Return [x, y] of the center of cell containing provided text 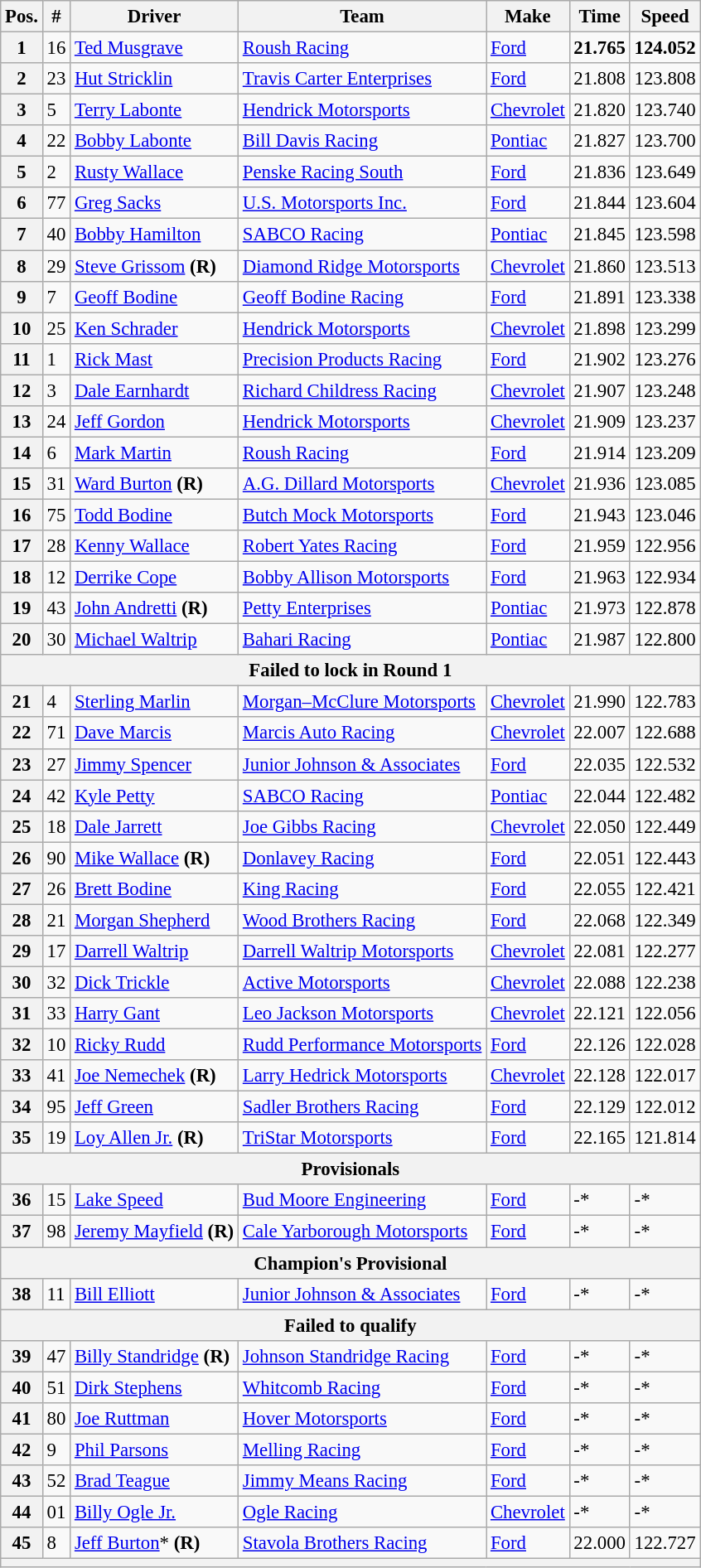
Precision Products Racing [363, 359]
122.421 [665, 889]
Petty Enterprises [363, 608]
Bahari Racing [363, 640]
Kyle Petty [154, 796]
122.727 [665, 1543]
Harry Gant [154, 1014]
22.128 [600, 1076]
Ken Schrader [154, 328]
Jeff Gordon [154, 422]
22.000 [600, 1543]
22.044 [600, 796]
22.165 [600, 1138]
22.081 [600, 951]
Cale Yarborough Motorsports [363, 1232]
A.G. Dillard Motorsports [363, 484]
122.783 [665, 702]
22.007 [600, 733]
Mark Martin [154, 452]
75 [56, 515]
122.532 [665, 764]
Time [600, 17]
Make [528, 17]
47 [56, 1356]
Geoff Bodine Racing [363, 297]
123.740 [665, 110]
Jimmy Means Racing [363, 1481]
77 [56, 203]
Greg Sacks [154, 203]
21.836 [600, 172]
122.956 [665, 546]
Darrell Waltrip [154, 951]
Ted Musgrave [154, 48]
21.845 [600, 235]
21.902 [600, 359]
Joe Nemechek (R) [154, 1076]
Ricky Rudd [154, 1045]
122.443 [665, 858]
Rick Mast [154, 359]
21.936 [600, 484]
122.012 [665, 1107]
21.765 [600, 48]
Phil Parsons [154, 1449]
Bill Elliott [154, 1294]
123.276 [665, 359]
Marcis Auto Racing [363, 733]
Morgan Shepherd [154, 920]
122.878 [665, 608]
21.860 [600, 266]
Bobby Hamilton [154, 235]
122.017 [665, 1076]
14 [22, 452]
21.943 [600, 515]
Butch Mock Motorsports [363, 515]
Rudd Performance Motorsports [363, 1045]
123.513 [665, 266]
Penske Racing South [363, 172]
Driver [154, 17]
Joe Gibbs Racing [363, 826]
Derrike Cope [154, 578]
Speed [665, 17]
Hut Stricklin [154, 79]
Bill Davis Racing [363, 141]
Bud Moore Engineering [363, 1201]
22.121 [600, 1014]
20 [22, 640]
Diamond Ridge Motorsports [363, 266]
123.299 [665, 328]
44 [22, 1512]
22.050 [600, 826]
21.914 [600, 452]
Billy Standridge (R) [154, 1356]
45 [22, 1543]
U.S. Motorsports Inc. [363, 203]
51 [56, 1387]
Sadler Brothers Racing [363, 1107]
52 [56, 1481]
122.800 [665, 640]
Ward Burton (R) [154, 484]
Bobby Allison Motorsports [363, 578]
124.052 [665, 48]
Team [363, 17]
Dave Marcis [154, 733]
123.085 [665, 484]
21.844 [600, 203]
Dirk Stephens [154, 1387]
Stavola Brothers Racing [363, 1543]
123.604 [665, 203]
Jeremy Mayfield (R) [154, 1232]
01 [56, 1512]
Travis Carter Enterprises [363, 79]
Brett Bodine [154, 889]
22.088 [600, 982]
122.238 [665, 982]
123.046 [665, 515]
122.056 [665, 1014]
122.028 [665, 1045]
Michael Waltrip [154, 640]
Terry Labonte [154, 110]
Whitcomb Racing [363, 1387]
21.963 [600, 578]
# [56, 17]
Richard Childress Racing [363, 390]
123.598 [665, 235]
Dick Trickle [154, 982]
Provisionals [350, 1169]
122.449 [665, 826]
90 [56, 858]
Lake Speed [154, 1201]
Hover Motorsports [363, 1419]
38 [22, 1294]
22.068 [600, 920]
123.649 [665, 172]
21.820 [600, 110]
21.907 [600, 390]
21.909 [600, 422]
Geoff Bodine [154, 297]
34 [22, 1107]
123.338 [665, 297]
Active Motorsports [363, 982]
39 [22, 1356]
37 [22, 1232]
21.959 [600, 546]
80 [56, 1419]
Pos. [22, 17]
21.891 [600, 297]
123.209 [665, 452]
Ogle Racing [363, 1512]
21.990 [600, 702]
22.051 [600, 858]
Dale Jarrett [154, 826]
36 [22, 1201]
123.700 [665, 141]
Jeff Burton* (R) [154, 1543]
Kenny Wallace [154, 546]
Brad Teague [154, 1481]
21.827 [600, 141]
Darrell Waltrip Motorsports [363, 951]
21.987 [600, 640]
22.129 [600, 1107]
Rusty Wallace [154, 172]
Joe Ruttman [154, 1419]
122.688 [665, 733]
122.349 [665, 920]
21.973 [600, 608]
35 [22, 1138]
Failed to lock in Round 1 [350, 670]
Champion's Provisional [350, 1263]
Dale Earnhardt [154, 390]
Larry Hedrick Motorsports [363, 1076]
Failed to qualify [350, 1325]
Steve Grissom (R) [154, 266]
Sterling Marlin [154, 702]
Leo Jackson Motorsports [363, 1014]
21.808 [600, 79]
Bobby Labonte [154, 141]
Loy Allen Jr. (R) [154, 1138]
122.482 [665, 796]
22.035 [600, 764]
Jimmy Spencer [154, 764]
Robert Yates Racing [363, 546]
Todd Bodine [154, 515]
TriStar Motorsports [363, 1138]
95 [56, 1107]
King Racing [363, 889]
Morgan–McClure Motorsports [363, 702]
Jeff Green [154, 1107]
122.277 [665, 951]
Wood Brothers Racing [363, 920]
13 [22, 422]
Mike Wallace (R) [154, 858]
Billy Ogle Jr. [154, 1512]
98 [56, 1232]
123.237 [665, 422]
122.934 [665, 578]
Johnson Standridge Racing [363, 1356]
21.898 [600, 328]
121.814 [665, 1138]
22.126 [600, 1045]
Donlavey Racing [363, 858]
22.055 [600, 889]
71 [56, 733]
John Andretti (R) [154, 608]
123.808 [665, 79]
Melling Racing [363, 1449]
123.248 [665, 390]
